Provide the (X, Y) coordinate of the cell's center where the given text is located.  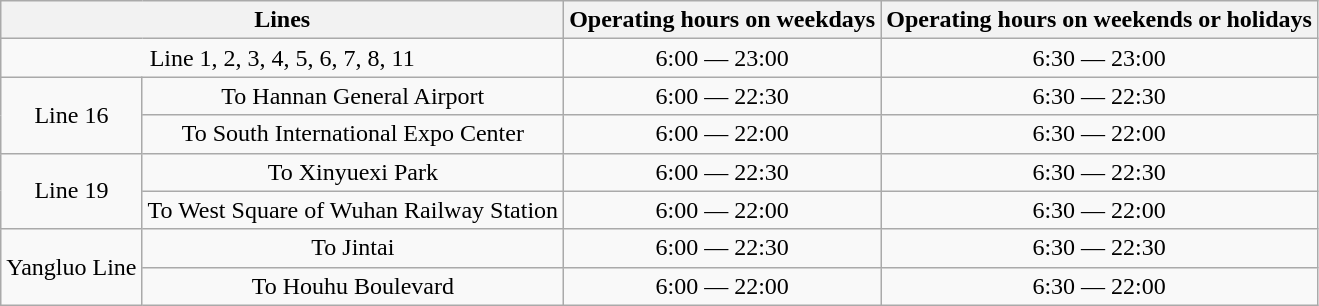
6:30 — 23:00 (1100, 58)
To Xinyuexi Park (353, 172)
To West Square of Wuhan Railway Station (353, 210)
Operating hours on weekdays (722, 20)
To Houhu Boulevard (353, 286)
6:00 — 23:00 (722, 58)
Yangluo Line (72, 267)
Line 1, 2, 3, 4, 5, 6, 7, 8, 11 (282, 58)
Line 19 (72, 191)
To South International Expo Center (353, 134)
Line 16 (72, 115)
To Jintai (353, 248)
To Hannan General Airport (353, 96)
Lines (282, 20)
Operating hours on weekends or holidays (1100, 20)
